Extract the [X, Y] coordinate from the center of the cell holding the provided text.  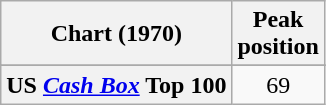
Peakposition [278, 34]
69 [278, 85]
US Cash Box Top 100 [116, 85]
Chart (1970) [116, 34]
